Identify which cell holds the provided text, then report its (x, y) central coordinate. 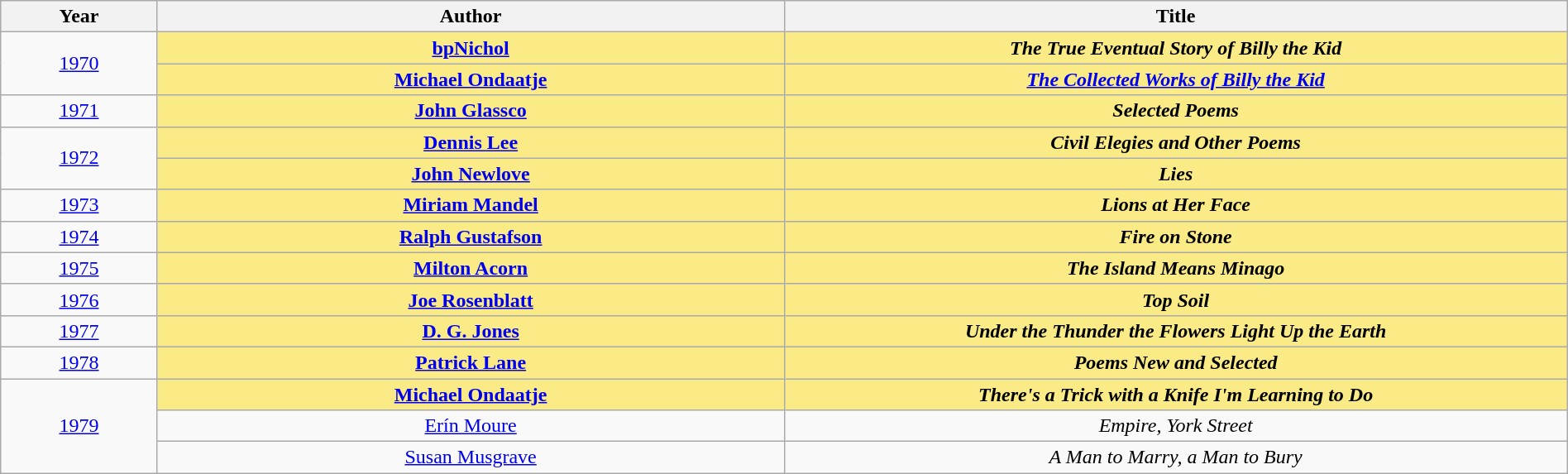
1973 (79, 205)
Civil Elegies and Other Poems (1176, 142)
1970 (79, 64)
Lions at Her Face (1176, 205)
Top Soil (1176, 299)
Ralph Gustafson (471, 237)
1971 (79, 111)
Author (471, 17)
1979 (79, 426)
John Glassco (471, 111)
Lies (1176, 174)
There's a Trick with a Knife I'm Learning to Do (1176, 395)
Title (1176, 17)
The True Eventual Story of Billy the Kid (1176, 48)
Under the Thunder the Flowers Light Up the Earth (1176, 331)
1972 (79, 158)
1978 (79, 362)
bpNichol (471, 48)
The Island Means Minago (1176, 268)
1975 (79, 268)
Milton Acorn (471, 268)
Susan Musgrave (471, 457)
Miriam Mandel (471, 205)
The Collected Works of Billy the Kid (1176, 79)
1974 (79, 237)
Selected Poems (1176, 111)
John Newlove (471, 174)
1976 (79, 299)
Dennis Lee (471, 142)
Fire on Stone (1176, 237)
Empire, York Street (1176, 426)
D. G. Jones (471, 331)
1977 (79, 331)
A Man to Marry, a Man to Bury (1176, 457)
Year (79, 17)
Patrick Lane (471, 362)
Joe Rosenblatt (471, 299)
Poems New and Selected (1176, 362)
Erín Moure (471, 426)
